Output the (X, Y) coordinate of the center of the cell containing the given text.  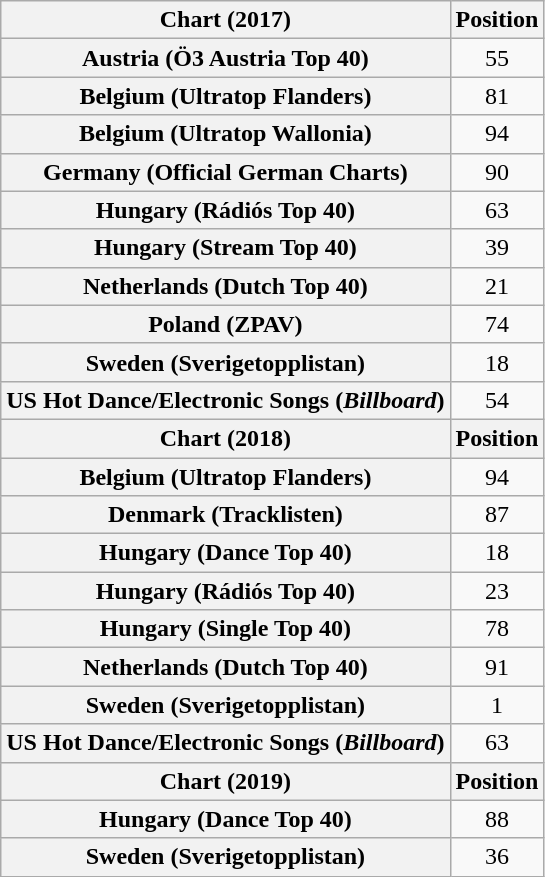
21 (497, 286)
Germany (Official German Charts) (226, 172)
Belgium (Ultratop Wallonia) (226, 134)
74 (497, 324)
Hungary (Single Top 40) (226, 629)
90 (497, 172)
88 (497, 819)
1 (497, 705)
81 (497, 96)
Chart (2018) (226, 438)
Austria (Ö3 Austria Top 40) (226, 58)
54 (497, 400)
55 (497, 58)
Poland (ZPAV) (226, 324)
Chart (2019) (226, 781)
36 (497, 857)
91 (497, 667)
Hungary (Stream Top 40) (226, 248)
Denmark (Tracklisten) (226, 515)
39 (497, 248)
Chart (2017) (226, 20)
78 (497, 629)
87 (497, 515)
23 (497, 591)
